Search for the cell housing the specified text and yield its [x, y] center coordinate. 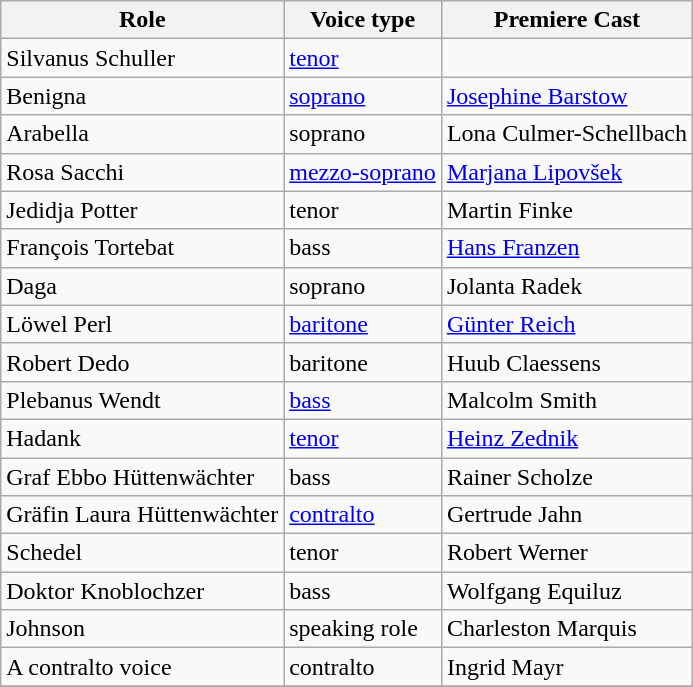
Huub Claessens [566, 362]
Rainer Scholze [566, 477]
Johnson [142, 629]
Plebanus Wendt [142, 400]
Ingrid Mayr [566, 667]
speaking role [363, 629]
Charleston Marquis [566, 629]
Graf Ebbo Hüttenwächter [142, 477]
Malcolm Smith [566, 400]
Wolfgang Equiluz [566, 591]
Josephine Barstow [566, 96]
Lona Culmer-Schellbach [566, 134]
Robert Dedo [142, 362]
Hadank [142, 438]
A contralto voice [142, 667]
Silvanus Schuller [142, 58]
Daga [142, 286]
Jolanta Radek [566, 286]
Role [142, 20]
Löwel Perl [142, 324]
Robert Werner [566, 553]
Günter Reich [566, 324]
Gräfin Laura Hüttenwächter [142, 515]
Doktor Knoblochzer [142, 591]
Benigna [142, 96]
mezzo-soprano [363, 172]
François Tortebat [142, 248]
Martin Finke [566, 210]
Hans Franzen [566, 248]
Gertrude Jahn [566, 515]
Arabella [142, 134]
Jedidja Potter [142, 210]
Schedel [142, 553]
Premiere Cast [566, 20]
Voice type [363, 20]
Heinz Zednik [566, 438]
Rosa Sacchi [142, 172]
Marjana Lipovšek [566, 172]
